Return the (x, y) coordinate for the center point of the cell that contains the specified text.  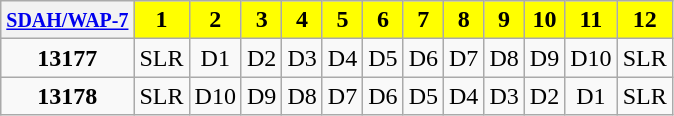
9 (504, 20)
6 (383, 20)
8 (464, 20)
7 (423, 20)
5 (342, 20)
3 (261, 20)
13177 (68, 58)
2 (215, 20)
11 (591, 20)
1 (162, 20)
13178 (68, 96)
12 (644, 20)
10 (544, 20)
4 (302, 20)
SDAH/WAP-7 (68, 20)
